Return the (x, y) coordinate for the center point of the cell that contains the specified text.  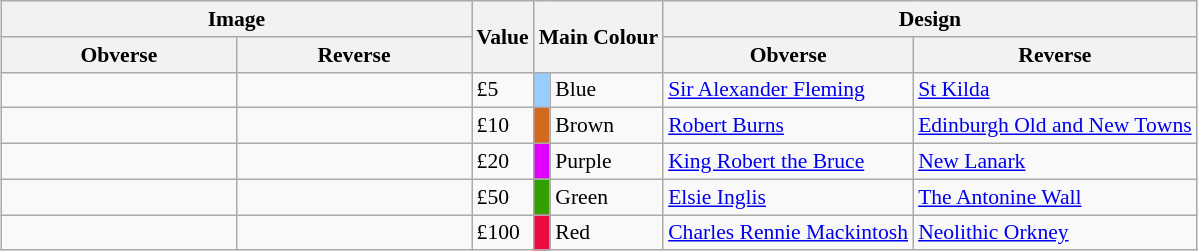
Green (606, 197)
King Robert the Bruce (788, 161)
St Kilda (1055, 90)
Image (236, 19)
Design (930, 19)
Main Colour (598, 36)
New Lanark (1055, 161)
Neolithic Orkney (1055, 232)
Edinburgh Old and New Towns (1055, 126)
£10 (503, 126)
Value (503, 36)
£50 (503, 197)
The Antonine Wall (1055, 197)
Red (606, 232)
£100 (503, 232)
Charles Rennie Mackintosh (788, 232)
Brown (606, 126)
£20 (503, 161)
Blue (606, 90)
Elsie Inglis (788, 197)
£5 (503, 90)
Sir Alexander Fleming (788, 90)
Purple (606, 161)
Robert Burns (788, 126)
